Scan for the cell matching the given text and deliver its [X, Y] coordinate at center. 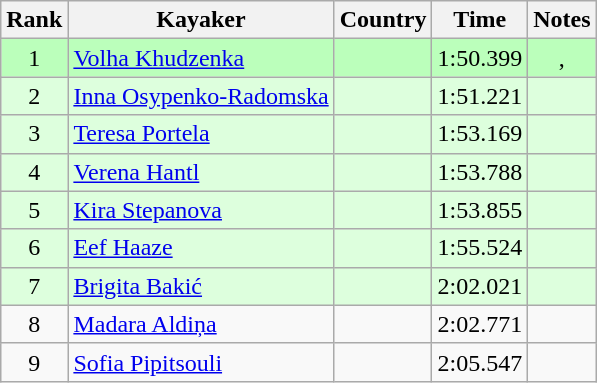
5 [34, 210]
Eef Haaze [201, 248]
, [562, 58]
Country [383, 20]
1:50.399 [480, 58]
2:02.771 [480, 324]
1 [34, 58]
Brigita Bakić [201, 286]
4 [34, 172]
Notes [562, 20]
2:02.021 [480, 286]
Madara Aldiņa [201, 324]
Rank [34, 20]
1:53.169 [480, 134]
6 [34, 248]
3 [34, 134]
1:53.855 [480, 210]
Time [480, 20]
Kayaker [201, 20]
1:51.221 [480, 96]
1:55.524 [480, 248]
Sofia Pipitsouli [201, 362]
Teresa Portela [201, 134]
1:53.788 [480, 172]
Inna Osypenko-Radomska [201, 96]
Kira Stepanova [201, 210]
8 [34, 324]
Verena Hantl [201, 172]
7 [34, 286]
9 [34, 362]
2:05.547 [480, 362]
Volha Khudzenka [201, 58]
2 [34, 96]
